Return the [X, Y] coordinate for the center point of the cell that contains the specified text.  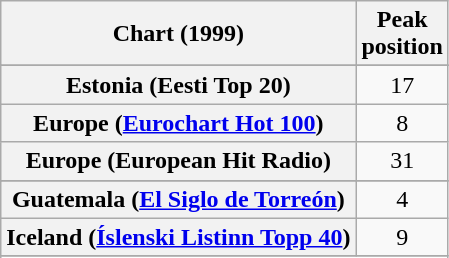
31 [402, 161]
Iceland (Íslenski Listinn Topp 40) [178, 237]
8 [402, 123]
9 [402, 237]
Peakposition [402, 34]
Europe (European Hit Radio) [178, 161]
4 [402, 199]
Europe (Eurochart Hot 100) [178, 123]
17 [402, 85]
Guatemala (El Siglo de Torreón) [178, 199]
Estonia (Eesti Top 20) [178, 85]
Chart (1999) [178, 34]
